Detect which cell encompasses the target text, then output its [X, Y] center coordinate. 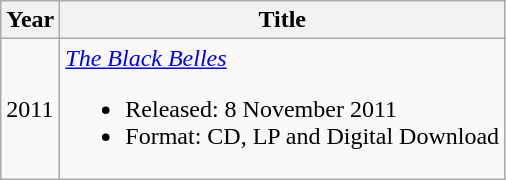
2011 [30, 109]
The Black BellesReleased: 8 November 2011Format: CD, LP and Digital Download [282, 109]
Year [30, 20]
Title [282, 20]
